Pinpoint the cell where the given text exists, returning its (X, Y) midpoint coordinate. 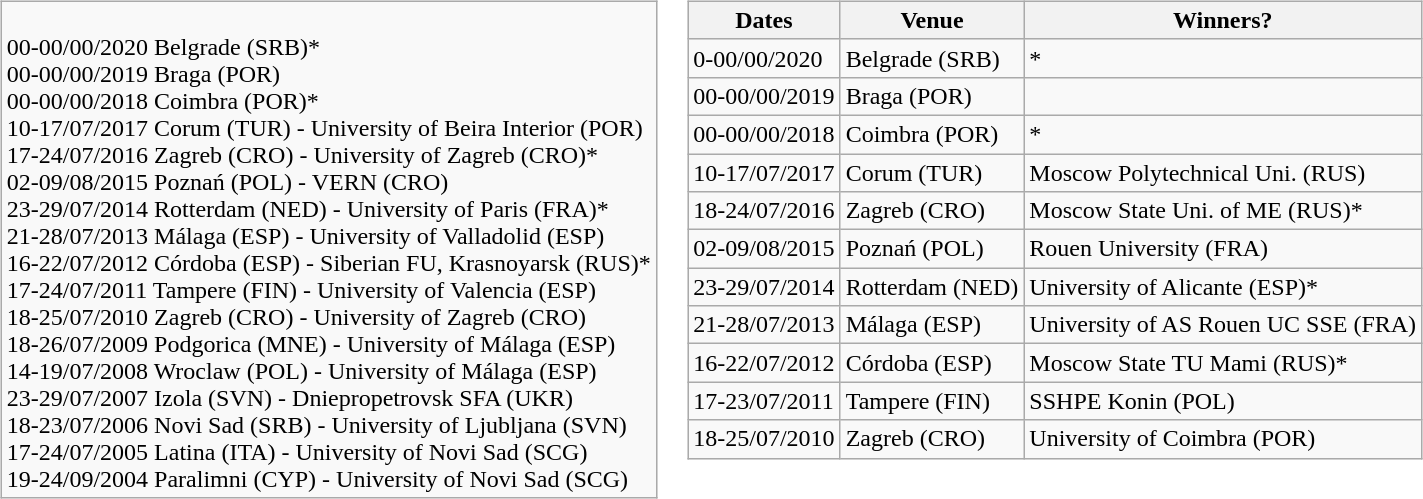
Moscow Polytechnical Uni. (RUS) (1223, 173)
00-00/00/2019 (764, 96)
Coimbra (POR) (932, 134)
Braga (POR) (932, 96)
21-28/07/2013 (764, 325)
Moscow State Uni. of ME (RUS)* (1223, 211)
0-00/00/2020 (764, 58)
Córdoba (ESP) (932, 363)
University of Alicante (ESP)* (1223, 287)
Belgrade (SRB) (932, 58)
16-22/07/2012 (764, 363)
Corum (TUR) (932, 173)
Málaga (ESP) (932, 325)
Dates (764, 20)
SSHPE Konin (POL) (1223, 401)
Venue (932, 20)
Poznań (POL) (932, 249)
Moscow State TU Mami (RUS)* (1223, 363)
University of Coimbra (POR) (1223, 439)
Winners? (1223, 20)
18-24/07/2016 (764, 211)
Rotterdam (NED) (932, 287)
00-00/00/2018 (764, 134)
Rouen University (FRA) (1223, 249)
10-17/07/2017 (764, 173)
18-25/07/2010 (764, 439)
17-23/07/2011 (764, 401)
02-09/08/2015 (764, 249)
23-29/07/2014 (764, 287)
University of AS Rouen UC SSE (FRA) (1223, 325)
Tampere (FIN) (932, 401)
